Identify which cell holds the provided text, then report its (X, Y) central coordinate. 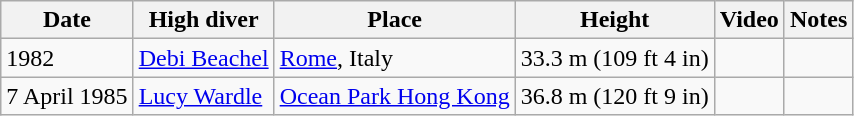
Lucy Wardle (204, 96)
Place (394, 20)
7 April 1985 (67, 96)
Debi Beachel (204, 58)
Ocean Park Hong Kong (394, 96)
33.3 m (109 ft 4 in) (614, 58)
High diver (204, 20)
36.8 m (120 ft 9 in) (614, 96)
Notes (818, 20)
Date (67, 20)
Rome, Italy (394, 58)
Video (749, 20)
Height (614, 20)
1982 (67, 58)
